Scan for the cell matching the given text and deliver its (X, Y) coordinate at center. 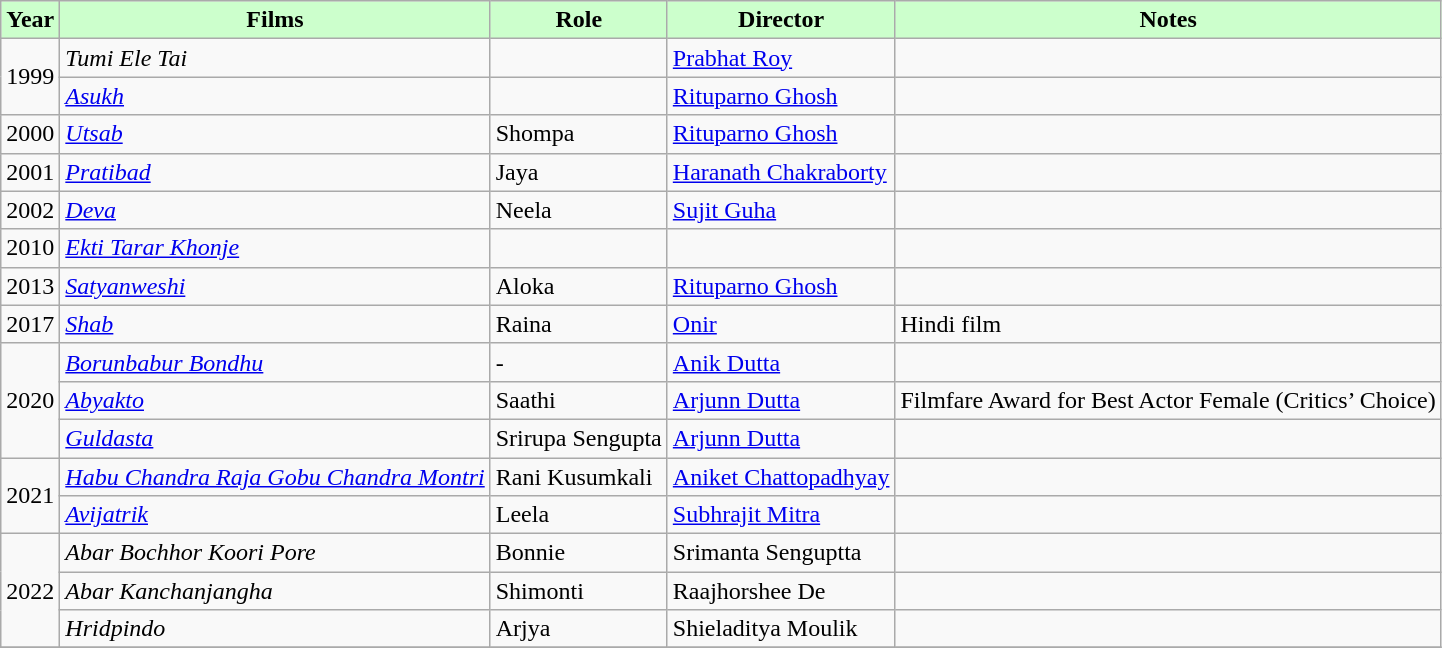
Shieladitya Moulik (781, 629)
Satyanweshi (275, 286)
Bonnie (578, 553)
Srirupa Sengupta (578, 438)
Shimonti (578, 591)
Tumi Ele Tai (275, 58)
- (578, 362)
Filmfare Award for Best Actor Female (Critics’ Choice) (1168, 400)
2022 (30, 591)
Onir (781, 324)
Srimanta Senguptta (781, 553)
Abar Bochhor Koori Pore (275, 553)
Guldasta (275, 438)
Raina (578, 324)
Shompa (578, 134)
Asukh (275, 96)
Role (578, 20)
Haranath Chakraborty (781, 172)
Director (781, 20)
2001 (30, 172)
Avijatrik (275, 515)
2000 (30, 134)
2010 (30, 248)
Notes (1168, 20)
Raajhorshee De (781, 591)
Leela (578, 515)
Shab (275, 324)
Prabhat Roy (781, 58)
Aloka (578, 286)
Films (275, 20)
Habu Chandra Raja Gobu Chandra Montri (275, 477)
Neela (578, 210)
Pratibad (275, 172)
Arjya (578, 629)
Utsab (275, 134)
Saathi (578, 400)
1999 (30, 77)
Jaya (578, 172)
Hindi film (1168, 324)
2017 (30, 324)
Abar Kanchanjangha (275, 591)
2020 (30, 400)
Deva (275, 210)
Abyakto (275, 400)
Hridpindo (275, 629)
Rani Kusumkali (578, 477)
Borunbabur Bondhu (275, 362)
Subhrajit Mitra (781, 515)
Ekti Tarar Khonje (275, 248)
2002 (30, 210)
Sujit Guha (781, 210)
Aniket Chattopadhyay (781, 477)
Year (30, 20)
2013 (30, 286)
Anik Dutta (781, 362)
2021 (30, 496)
